Output the [x, y] coordinate of the center of the cell containing the given text.  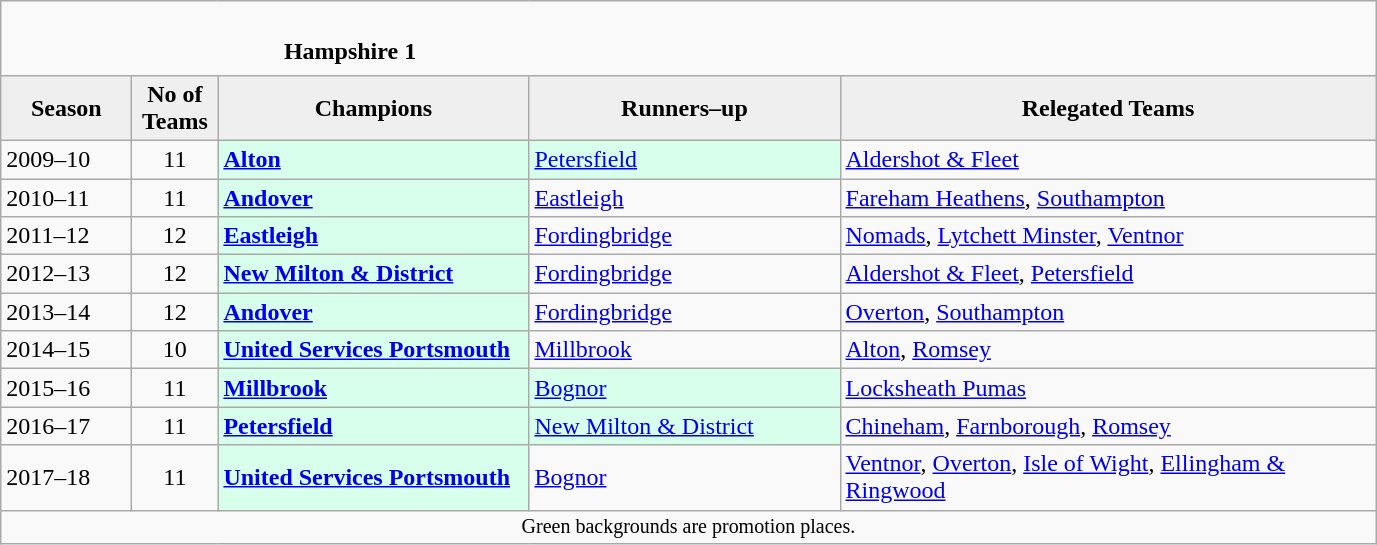
2017–18 [66, 478]
10 [175, 350]
Champions [374, 108]
Aldershot & Fleet [1108, 159]
Season [66, 108]
Locksheath Pumas [1108, 388]
Relegated Teams [1108, 108]
Alton [374, 159]
2009–10 [66, 159]
Green backgrounds are promotion places. [688, 526]
Chineham, Farnborough, Romsey [1108, 426]
2012–13 [66, 274]
No of Teams [175, 108]
2016–17 [66, 426]
2013–14 [66, 312]
2015–16 [66, 388]
Fareham Heathens, Southampton [1108, 197]
Runners–up [684, 108]
Alton, Romsey [1108, 350]
Overton, Southampton [1108, 312]
Ventnor, Overton, Isle of Wight, Ellingham & Ringwood [1108, 478]
2014–15 [66, 350]
Nomads, Lytchett Minster, Ventnor [1108, 236]
2011–12 [66, 236]
2010–11 [66, 197]
Aldershot & Fleet, Petersfield [1108, 274]
